Output the (X, Y) coordinate of the center of the cell containing the given text.  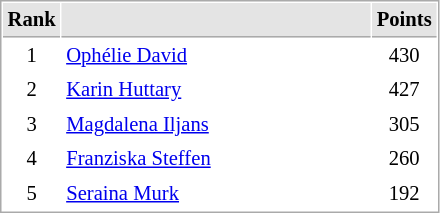
192 (404, 194)
430 (404, 56)
Karin Huttary (216, 90)
1 (32, 56)
4 (32, 158)
2 (32, 90)
3 (32, 124)
Points (404, 20)
Magdalena Iljans (216, 124)
427 (404, 90)
Seraina Murk (216, 194)
Ophélie David (216, 56)
305 (404, 124)
Franziska Steffen (216, 158)
Rank (32, 20)
5 (32, 194)
260 (404, 158)
